From the cell containing the given text, extract its center point as (X, Y) coordinate. 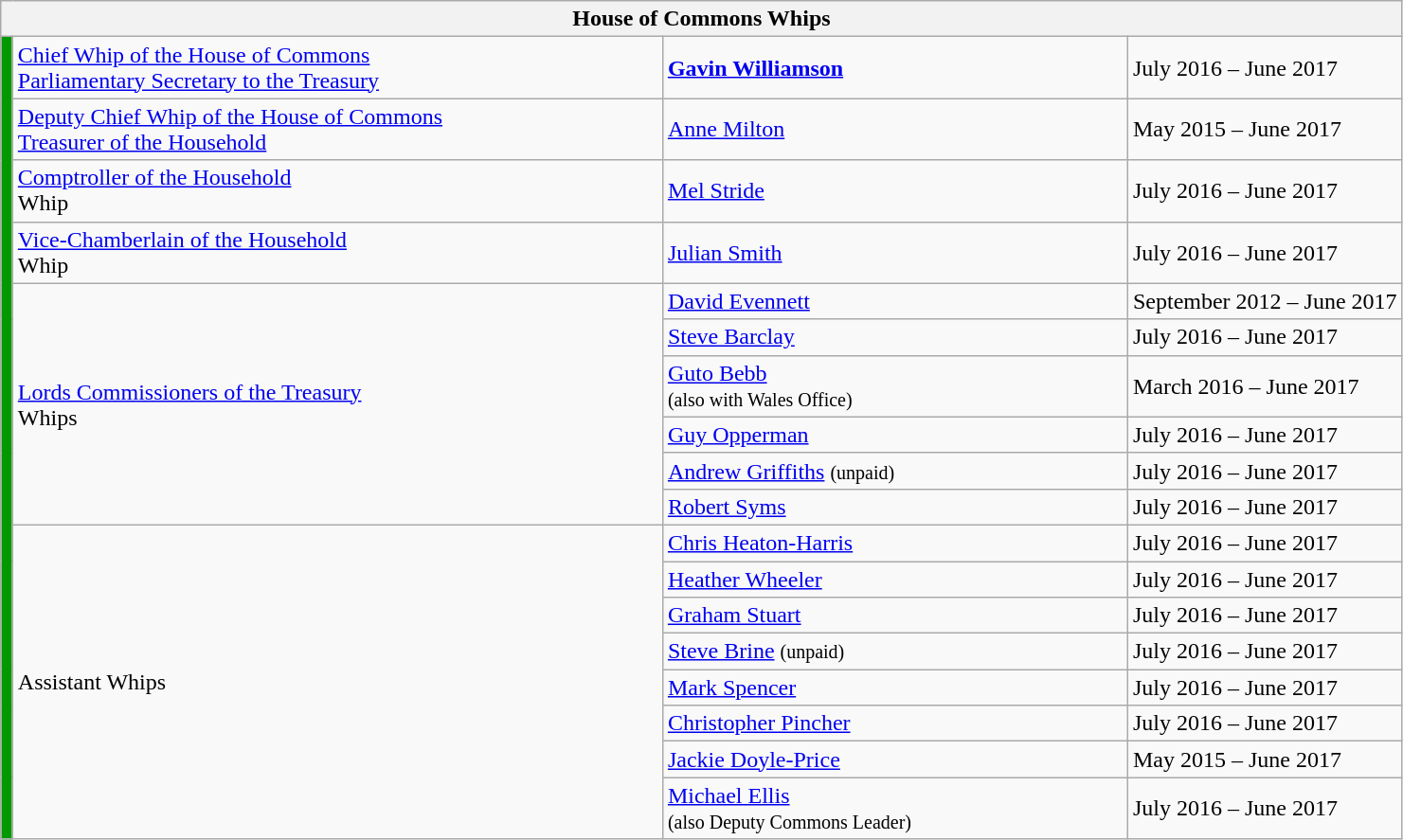
Comptroller of the HouseholdWhip (337, 191)
Lords Commissioners of the TreasuryWhips (337, 403)
Robert Syms (894, 507)
Guy Opperman (894, 435)
Jackie Doyle-Price (894, 760)
Mark Spencer (894, 688)
Andrew Griffiths (unpaid) (894, 471)
Guto Bebb (also with Wales Office) (894, 386)
Steve Brine (unpaid) (894, 652)
Graham Stuart (894, 616)
Mel Stride (894, 191)
Steve Barclay (894, 337)
David Evennett (894, 301)
Deputy Chief Whip of the House of Commons Treasurer of the Household (337, 129)
Chris Heaton-Harris (894, 543)
Julian Smith (894, 252)
Christopher Pincher (894, 724)
Chief Whip of the House of CommonsParliamentary Secretary to the Treasury (337, 68)
Anne Milton (894, 129)
Assistant Whips (337, 682)
House of Commons Whips (701, 19)
March 2016 – June 2017 (1265, 386)
Gavin Williamson (894, 68)
Vice-Chamberlain of the HouseholdWhip (337, 252)
Heather Wheeler (894, 579)
Michael Ellis (also Deputy Commons Leader) (894, 809)
September 2012 – June 2017 (1265, 301)
